From the cell containing the given text, extract its center point as [X, Y] coordinate. 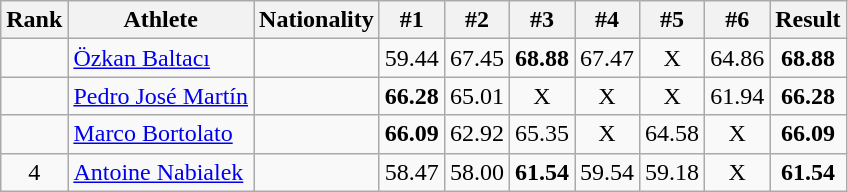
Rank [34, 20]
Marco Bortolato [161, 134]
59.54 [606, 172]
59.18 [672, 172]
65.35 [542, 134]
#6 [738, 20]
67.45 [476, 58]
67.47 [606, 58]
Nationality [317, 20]
58.47 [412, 172]
Result [808, 20]
64.58 [672, 134]
Athlete [161, 20]
Antoine Nabialek [161, 172]
58.00 [476, 172]
#2 [476, 20]
Özkan Baltacı [161, 58]
65.01 [476, 96]
#5 [672, 20]
4 [34, 172]
64.86 [738, 58]
Pedro José Martín [161, 96]
#3 [542, 20]
#4 [606, 20]
62.92 [476, 134]
#1 [412, 20]
59.44 [412, 58]
61.94 [738, 96]
